Identify which cell holds the provided text, then report its (x, y) central coordinate. 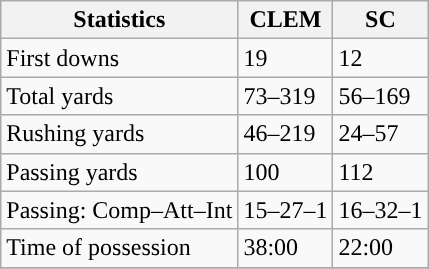
100 (286, 172)
19 (286, 58)
38:00 (286, 248)
15–27–1 (286, 210)
22:00 (380, 248)
24–57 (380, 134)
46–219 (286, 134)
Time of possession (120, 248)
Rushing yards (120, 134)
Passing: Comp–Att–Int (120, 210)
First downs (120, 58)
112 (380, 172)
Passing yards (120, 172)
12 (380, 58)
SC (380, 20)
Statistics (120, 20)
16–32–1 (380, 210)
73–319 (286, 96)
CLEM (286, 20)
Total yards (120, 96)
56–169 (380, 96)
